Determine the (X, Y) coordinate at the center of the cell enclosing the given text.  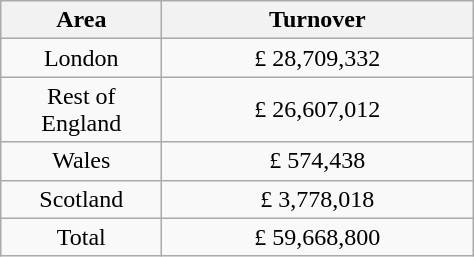
Total (82, 237)
Rest of England (82, 110)
£ 26,607,012 (318, 110)
Turnover (318, 20)
Wales (82, 161)
Area (82, 20)
£ 59,668,800 (318, 237)
£ 28,709,332 (318, 58)
£ 3,778,018 (318, 199)
£ 574,438 (318, 161)
Scotland (82, 199)
London (82, 58)
